Output the (X, Y) coordinate of the center of the cell containing the given text.  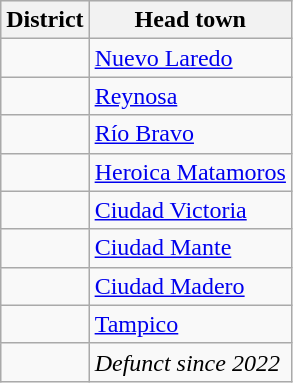
Heroica Matamoros (190, 172)
Río Bravo (190, 134)
Ciudad Victoria (190, 210)
District (45, 20)
Ciudad Mante (190, 248)
Tampico (190, 324)
Reynosa (190, 96)
Defunct since 2022 (190, 362)
Nuevo Laredo (190, 58)
Head town (190, 20)
Ciudad Madero (190, 286)
